Extract the (x, y) coordinate from the center of the cell holding the provided text.  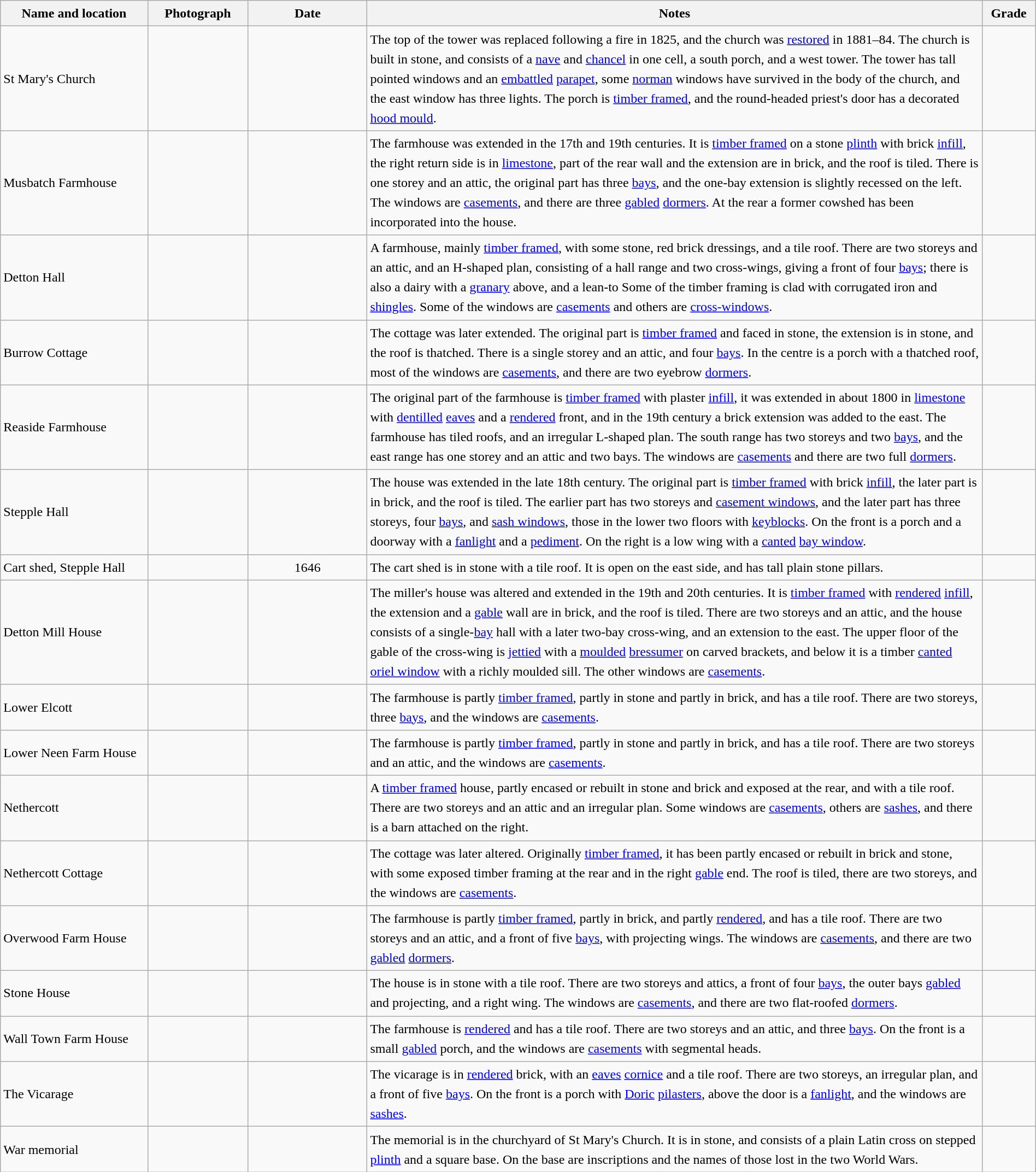
Stepple Hall (74, 512)
St Mary's Church (74, 79)
Photograph (198, 13)
1646 (308, 567)
War memorial (74, 1149)
Musbatch Farmhouse (74, 183)
Nethercott Cottage (74, 874)
Date (308, 13)
Wall Town Farm House (74, 1039)
Lower Neen Farm House (74, 752)
Detton Mill House (74, 632)
The cart shed is in stone with a tile roof. It is open on the east side, and has tall plain stone pillars. (674, 567)
Nethercott (74, 808)
The Vicarage (74, 1094)
Overwood Farm House (74, 938)
Stone House (74, 994)
Notes (674, 13)
Grade (1009, 13)
Burrow Cottage (74, 352)
Lower Elcott (74, 707)
Detton Hall (74, 278)
Name and location (74, 13)
Reaside Farmhouse (74, 427)
Cart shed, Stepple Hall (74, 567)
